Find where the given text appears and provide that cell's center as (X, Y) coordinate. 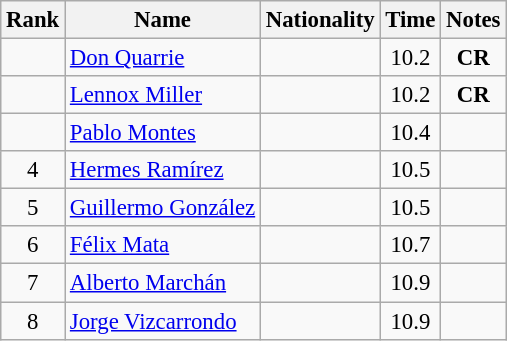
6 (33, 245)
Time (410, 20)
Félix Mata (163, 245)
Nationality (320, 20)
10.4 (410, 133)
Don Quarrie (163, 58)
Name (163, 20)
8 (33, 321)
10.7 (410, 245)
7 (33, 283)
Rank (33, 20)
Pablo Montes (163, 133)
Hermes Ramírez (163, 170)
4 (33, 170)
Jorge Vizcarrondo (163, 321)
Notes (474, 20)
Lennox Miller (163, 95)
Alberto Marchán (163, 283)
5 (33, 208)
Guillermo González (163, 208)
